Provide the [x, y] coordinate of the cell's center where the given text is located.  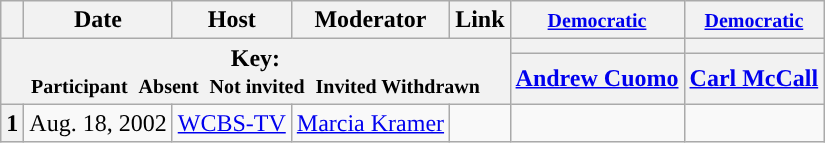
Carl McCall [754, 78]
Moderator [370, 20]
WCBS-TV [232, 123]
Key: Participant Absent Not invited Invited Withdrawn [256, 72]
Aug. 18, 2002 [98, 123]
Andrew Cuomo [597, 78]
Date [98, 20]
Link [480, 20]
Marcia Kramer [370, 123]
Host [232, 20]
1 [12, 123]
